Extract the [X, Y] coordinate from the center of the cell holding the provided text.  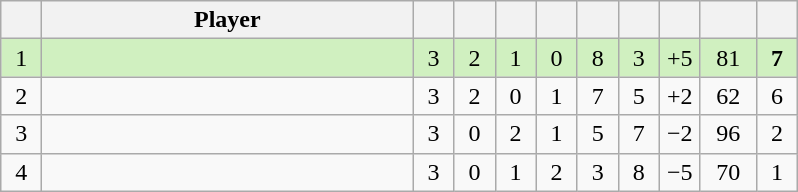
6 [776, 96]
+5 [680, 58]
81 [728, 58]
96 [728, 134]
−2 [680, 134]
62 [728, 96]
Player [228, 20]
70 [728, 172]
4 [22, 172]
+2 [680, 96]
−5 [680, 172]
